Return (x, y) of the center of cell containing provided text 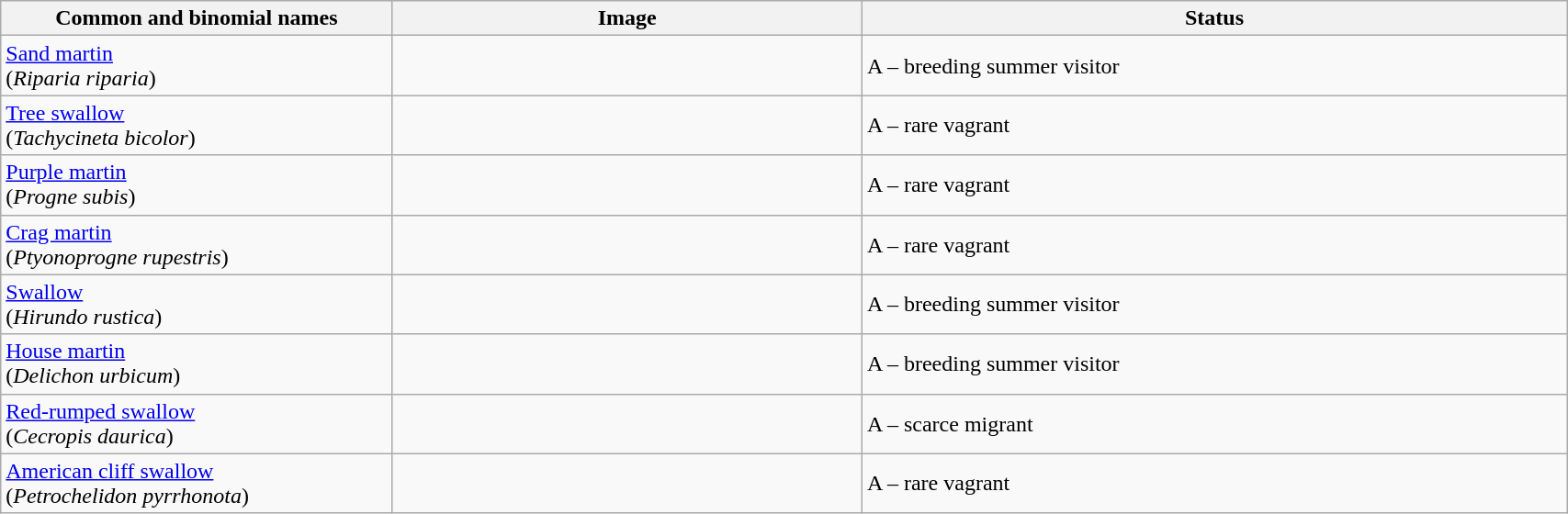
Purple martin(Progne subis) (197, 185)
Crag martin(Ptyonoprogne rupestris) (197, 244)
House martin(Delichon urbicum) (197, 363)
Tree swallow(Tachycineta bicolor) (197, 125)
American cliff swallow(Petrochelidon pyrrhonota) (197, 483)
Sand martin(Riparia riparia) (197, 66)
A – scarce migrant (1214, 424)
Status (1214, 18)
Swallow(Hirundo rustica) (197, 305)
Common and binomial names (197, 18)
Image (626, 18)
Red-rumped swallow(Cecropis daurica) (197, 424)
